Return the [X, Y] coordinate for the center point of the cell that contains the specified text.  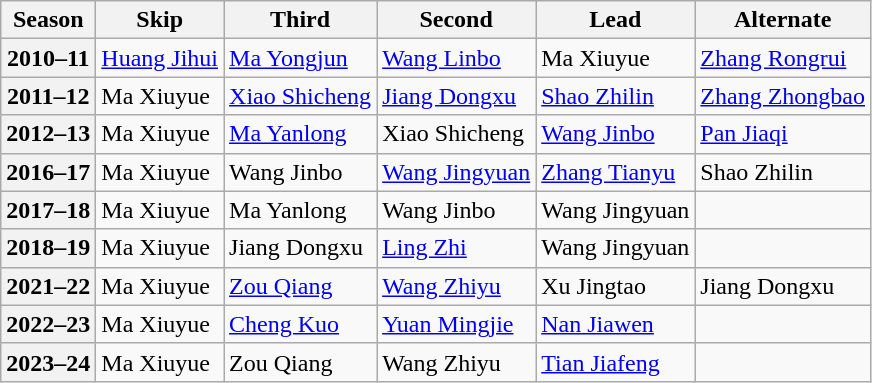
Nan Jiawen [616, 324]
Skip [160, 20]
2017–18 [48, 210]
Ling Zhi [456, 248]
Zhang Zhongbao [783, 96]
2018–19 [48, 248]
Lead [616, 20]
2023–24 [48, 362]
Alternate [783, 20]
2012–13 [48, 134]
Xu Jingtao [616, 286]
Zhang Tianyu [616, 172]
Huang Jihui [160, 58]
Second [456, 20]
Ma Yongjun [300, 58]
2022–23 [48, 324]
Tian Jiafeng [616, 362]
Season [48, 20]
Wang Linbo [456, 58]
2011–12 [48, 96]
Pan Jiaqi [783, 134]
Third [300, 20]
2010–11 [48, 58]
Cheng Kuo [300, 324]
Yuan Mingjie [456, 324]
Zhang Rongrui [783, 58]
2016–17 [48, 172]
2021–22 [48, 286]
